Find where the given text appears and provide that cell's center as (X, Y) coordinate. 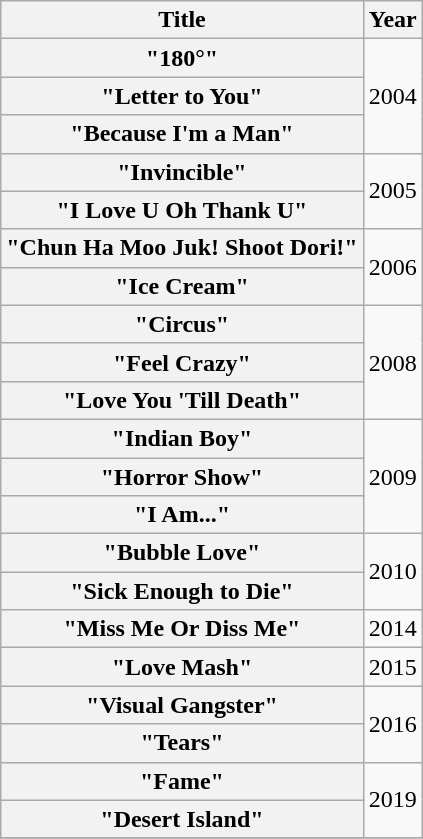
"180°" (182, 58)
"Tears" (182, 743)
"Indian Boy" (182, 438)
"I Love U Oh Thank U" (182, 210)
2004 (392, 96)
Title (182, 20)
"Chun Ha Moo Juk! Shoot Dori!" (182, 248)
2005 (392, 191)
2015 (392, 667)
2009 (392, 476)
"Feel Crazy" (182, 362)
"Desert Island" (182, 819)
"Bubble Love" (182, 553)
2006 (392, 267)
"Circus" (182, 324)
"Because I'm a Man" (182, 134)
"Visual Gangster" (182, 705)
"Ice Cream" (182, 286)
2014 (392, 629)
2010 (392, 572)
"Fame" (182, 781)
"Miss Me Or Diss Me" (182, 629)
2008 (392, 362)
"Letter to You" (182, 96)
"I Am..." (182, 515)
"Invincible" (182, 172)
"Horror Show" (182, 477)
"Love Mash" (182, 667)
"Love You 'Till Death" (182, 400)
"Sick Enough to Die" (182, 591)
2019 (392, 800)
2016 (392, 724)
Year (392, 20)
